Search for the cell housing the specified text and yield its [x, y] center coordinate. 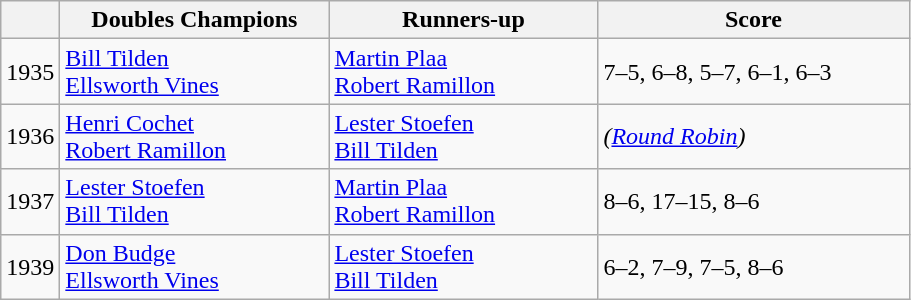
Bill Tilden Ellsworth Vines [194, 72]
1936 [30, 136]
Doubles Champions [194, 20]
Henri Cochet Robert Ramillon [194, 136]
Score [754, 20]
1937 [30, 202]
7–5, 6–8, 5–7, 6–1, 6–3 [754, 72]
6–2, 7–9, 7–5, 8–6 [754, 266]
Don Budge Ellsworth Vines [194, 266]
(Round Robin) [754, 136]
8–6, 17–15, 8–6 [754, 202]
1935 [30, 72]
1939 [30, 266]
Runners-up [464, 20]
